Identify which cell holds the provided text, then report its (x, y) central coordinate. 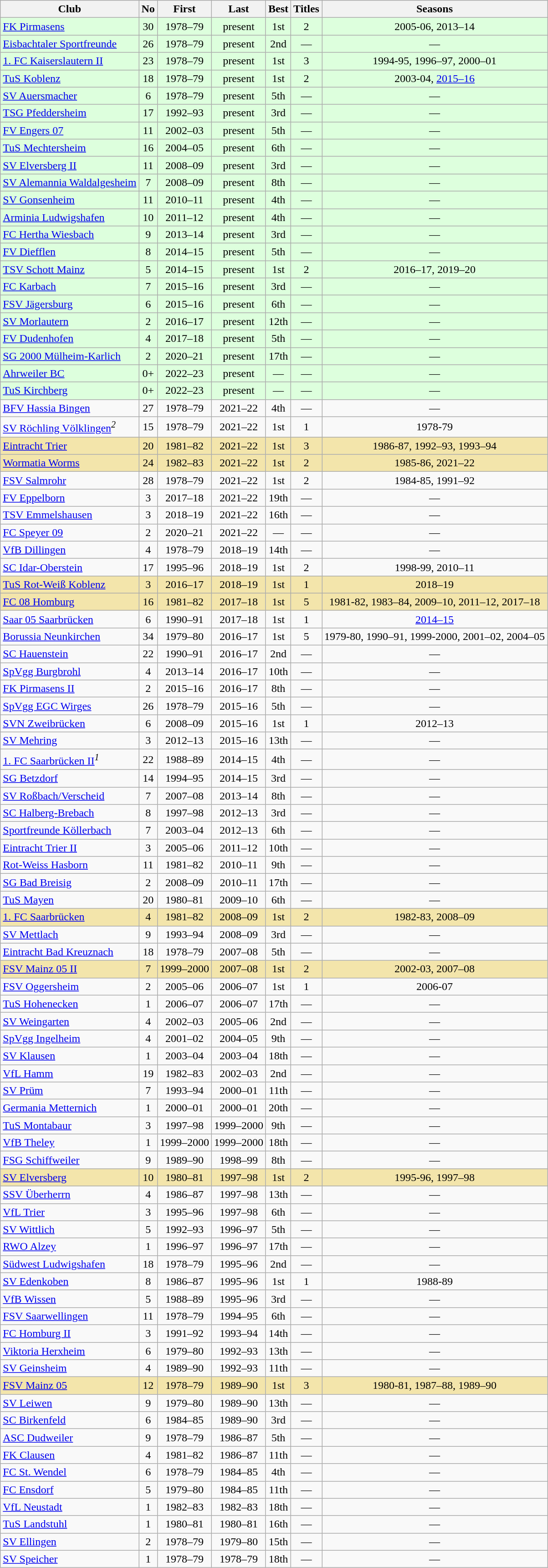
1998-99, 2010–11 (435, 567)
Eintracht Bad Kreuznach (70, 952)
24 (148, 463)
Saar 05 Saarbrücken (70, 619)
SV Morlautern (70, 321)
SC Halberg-Brebach (70, 813)
Rot-Weiss Hasborn (70, 865)
Club (70, 9)
1. FC Saarbrücken (70, 917)
TSV Emmelshausen (70, 515)
SV Alemannia Waldalgesheim (70, 182)
No (148, 9)
Eintracht Trier II (70, 848)
2016–17, 2019–20 (435, 269)
TSG Pfeddersheim (70, 113)
SV Mehring (70, 741)
12 (148, 1386)
VfL Hamm (70, 1073)
VfL Trier (70, 1212)
FSV Mainz 05 (70, 1386)
15 (148, 427)
SVN Zweibrücken (70, 723)
FSV Saarwellingen (70, 1316)
SV Leiwen (70, 1403)
SV Geinsheim (70, 1368)
SV Gonsenheim (70, 200)
SC Birkenfeld (70, 1420)
TuS Mayen (70, 900)
34 (148, 636)
Wormatia Worms (70, 463)
Eisbachtaler Sportfreunde (70, 44)
1978-79 (435, 427)
19th (278, 498)
ASC Dudweiler (70, 1438)
SSV Überherrn (70, 1195)
SV Auersmacher (70, 96)
SV Speicher (70, 1559)
FC Ensdorf (70, 1490)
1979-80, 1990–91, 1999-2000, 2001–02, 2004–05 (435, 636)
19 (148, 1073)
27 (148, 408)
TuS Mechtersheim (70, 148)
FK Clausen (70, 1455)
SC Hauenstein (70, 654)
FC Speyer 09 (70, 532)
12th (278, 321)
FSG Schiffweiler (70, 1160)
15th (278, 1542)
1986-87, 1992–93, 1993–94 (435, 446)
1984-85, 1991–92 (435, 480)
FSV Jägersburg (70, 304)
SV Prüm (70, 1091)
SpVgg EGC Wirges (70, 706)
SG Betzdorf (70, 778)
SV Wittlich (70, 1229)
SV Elversberg (70, 1177)
1994-95, 1996–97, 2000–01 (435, 61)
Borussia Neunkirchen (70, 636)
2002-03, 2007–08 (435, 969)
Südwest Ludwigshafen (70, 1264)
FK Pirmasens II (70, 689)
1. FC Saarbrücken II1 (70, 759)
28 (148, 480)
FV Dudenhofen (70, 339)
2001–02 (184, 1038)
TuS Koblenz (70, 78)
VfL Neustadt (70, 1507)
Germania Metternich (70, 1108)
VfB Wissen (70, 1299)
FK Pirmasens (70, 26)
23 (148, 61)
FC Hertha Wiesbach (70, 235)
VfB Dillingen (70, 550)
Best (278, 9)
TuS Montabaur (70, 1125)
1981-82, 1983–84, 2009–10, 2011–12, 2017–18 (435, 602)
1995-96, 1997–98 (435, 1177)
1991–92 (184, 1333)
First (184, 9)
2006-07 (435, 986)
RWO Alzey (70, 1247)
2003-04, 2015–16 (435, 78)
1985-86, 2021–22 (435, 463)
Eintracht Trier (70, 446)
SG Bad Breisig (70, 882)
TuS Landstuhl (70, 1524)
1980-81, 1987–88, 1989–90 (435, 1386)
2005-06, 2013–14 (435, 26)
1998–99 (239, 1160)
SV Röchling Völklingen2 (70, 427)
SC Idar-Oberstein (70, 567)
BFV Hassia Bingen (70, 408)
FV Diefflen (70, 252)
SV Mettlach (70, 934)
1988-89 (435, 1281)
FSV Oggersheim (70, 986)
30 (148, 26)
SG 2000 Mülheim-Karlich (70, 356)
SpVgg Ingelheim (70, 1038)
Sportfreunde Köllerbach (70, 830)
Ahrweiler BC (70, 373)
SV Edenkoben (70, 1281)
Last (239, 9)
SV Ellingen (70, 1542)
14 (148, 778)
TuS Hohenecken (70, 1004)
FSV Salmrohr (70, 480)
1982-83, 2008–09 (435, 917)
VfB Theley (70, 1143)
Seasons (435, 9)
FV Engers 07 (70, 130)
SpVgg Burgbrohl (70, 671)
FV Eppelborn (70, 498)
1. FC Kaiserslautern II (70, 61)
Titles (307, 9)
FC St. Wendel (70, 1472)
2009–10 (239, 900)
TSV Schott Mainz (70, 269)
FC Homburg II (70, 1333)
SV Weingarten (70, 1021)
SV Klausen (70, 1056)
SV Elversberg II (70, 165)
TuS Rot-Weiß Koblenz (70, 584)
Arminia Ludwigshafen (70, 217)
Viktoria Herxheim (70, 1351)
FSV Mainz 05 II (70, 969)
20th (278, 1108)
FC 08 Homburg (70, 602)
TuS Kirchberg (70, 391)
FC Karbach (70, 287)
SV Roßbach/Verscheid (70, 796)
